Determine the [x, y] coordinate at the center of the cell enclosing the given text.  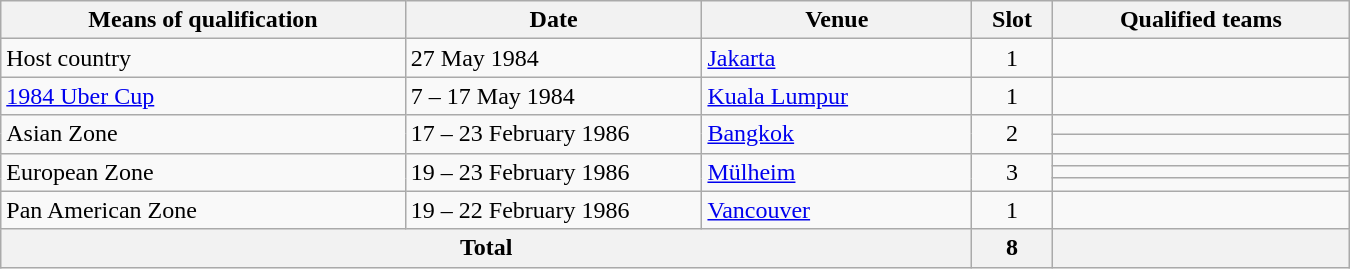
Asian Zone [204, 134]
Date [554, 20]
Pan American Zone [204, 210]
17 – 23 February 1986 [554, 134]
2 [1012, 134]
Total [486, 248]
19 – 22 February 1986 [554, 210]
Bangkok [837, 134]
8 [1012, 248]
Vancouver [837, 210]
Venue [837, 20]
Means of qualification [204, 20]
Host country [204, 58]
Kuala Lumpur [837, 96]
1984 Uber Cup [204, 96]
Mülheim [837, 172]
7 – 17 May 1984 [554, 96]
27 May 1984 [554, 58]
Slot [1012, 20]
19 – 23 February 1986 [554, 172]
3 [1012, 172]
European Zone [204, 172]
Jakarta [837, 58]
Qualified teams [1202, 20]
